Scan for the cell matching the given text and deliver its [x, y] coordinate at center. 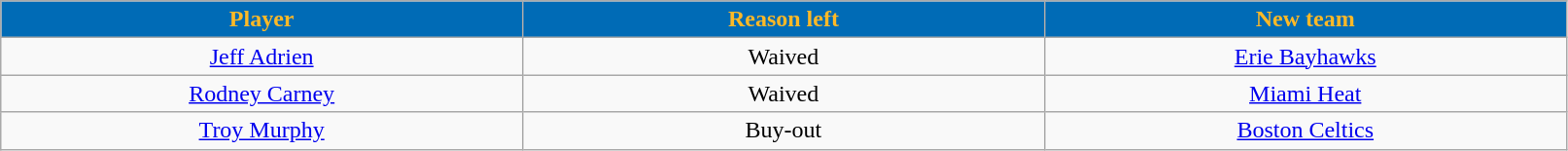
Rodney Carney [262, 94]
Miami Heat [1305, 94]
Buy-out [784, 131]
Boston Celtics [1305, 131]
Troy Murphy [262, 131]
New team [1305, 19]
Erie Bayhawks [1305, 57]
Reason left [784, 19]
Jeff Adrien [262, 57]
Player [262, 19]
